Find where the given text appears and provide that cell's center as [X, Y] coordinate. 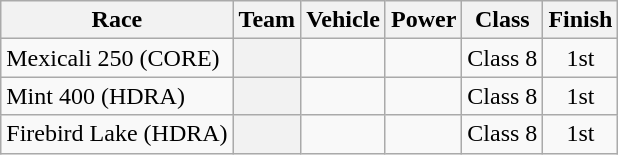
Mexicali 250 (CORE) [117, 58]
Team [267, 20]
Finish [580, 20]
Race [117, 20]
Vehicle [344, 20]
Power [423, 20]
Mint 400 (HDRA) [117, 96]
Class [502, 20]
Firebird Lake (HDRA) [117, 134]
